Capture the cell that displays the provided text and extract its [X, Y] central coordinate. 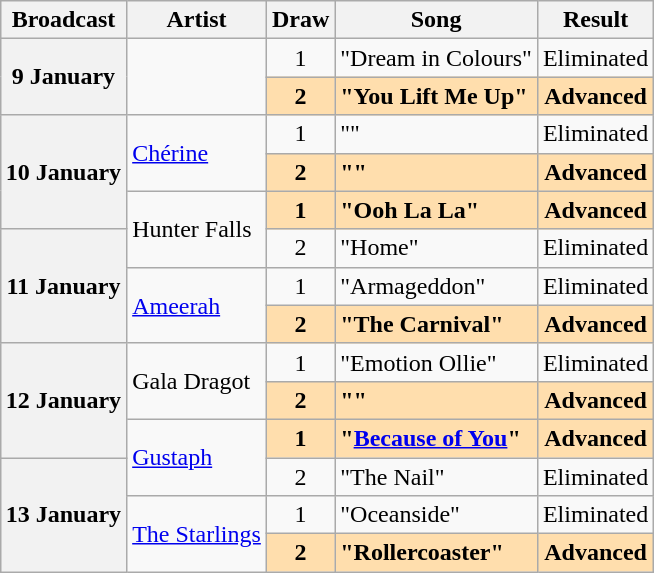
Draw [300, 20]
Song [436, 20]
9 January [63, 77]
11 January [63, 286]
13 January [63, 515]
Broadcast [63, 20]
12 January [63, 400]
"You Lift Me Up" [436, 96]
10 January [63, 172]
"Rollercoaster" [436, 553]
Result [595, 20]
Gustaph [197, 457]
"Emotion Ollie" [436, 362]
Gala Dragot [197, 381]
"Dream in Colours" [436, 58]
"The Carnival" [436, 324]
Ameerah [197, 305]
"Armageddon" [436, 286]
Artist [197, 20]
"Because of You" [436, 438]
"Ooh La La" [436, 210]
The Starlings [197, 534]
"The Nail" [436, 477]
Hunter Falls [197, 229]
Chérine [197, 153]
"Oceanside" [436, 515]
"Home" [436, 248]
